Scan for the cell matching the given text and deliver its [x, y] coordinate at center. 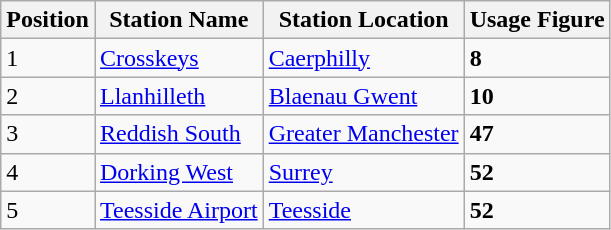
Usage Figure [537, 20]
3 [48, 134]
1 [48, 58]
47 [537, 134]
Surrey [364, 172]
2 [48, 96]
Caerphilly [364, 58]
Station Name [178, 20]
10 [537, 96]
Llanhilleth [178, 96]
5 [48, 210]
Reddish South [178, 134]
Station Location [364, 20]
Greater Manchester [364, 134]
Crosskeys [178, 58]
Dorking West [178, 172]
4 [48, 172]
Blaenau Gwent [364, 96]
Position [48, 20]
Teesside Airport [178, 210]
8 [537, 58]
Teesside [364, 210]
